Provide the (x, y) coordinate of the cell's center where the given text is located.  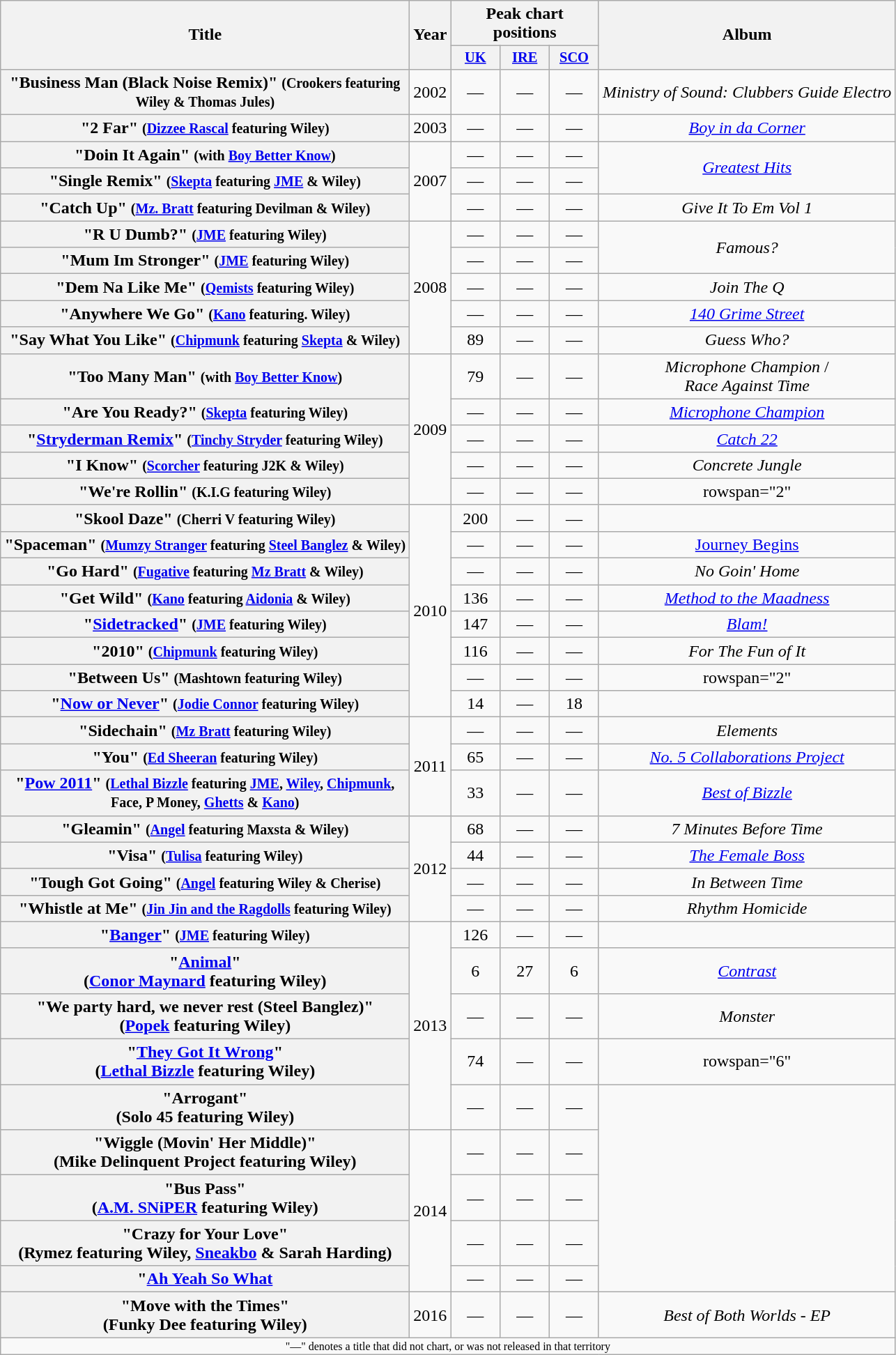
"Pow 2011" (Lethal Bizzle featuring JME, Wiley, Chipmunk, Face, P Money, Ghetts & Kano) (205, 793)
"2 Far" (Dizzee Rascal featuring Wiley) (205, 128)
UK (475, 58)
"Sidetracked" (JME featuring Wiley) (205, 625)
2003 (431, 128)
2016 (431, 1315)
"Gleamin" (Angel featuring Maxsta & Wiley) (205, 829)
2014 (431, 1211)
27 (525, 970)
Guess Who? (747, 340)
136 (475, 598)
"I Know" (Scorcher featuring J2K & Wiley) (205, 465)
89 (475, 340)
"Business Man (Black Noise Remix)" (Crookers featuring Wiley & Thomas Jules) (205, 92)
"Sidechain" (Mz Bratt featuring Wiley) (205, 730)
"They Got It Wrong"(Lethal Bizzle featuring Wiley) (205, 1062)
"Move with the Times"(Funky Dee featuring Wiley) (205, 1315)
Contrast (747, 970)
"2010" (Chipmunk featuring Wiley) (205, 651)
"Dem Na Like Me" (Qemists featuring Wiley) (205, 287)
7 Minutes Before Time (747, 829)
147 (475, 625)
Microphone Champion (747, 412)
In Between Time (747, 882)
2002 (431, 92)
Microphone Champion / Race Against Time (747, 376)
Peak chart positions (525, 24)
44 (475, 855)
Catch 22 (747, 438)
Join The Q (747, 287)
Monster (747, 1016)
"Go Hard" (Fugative featuring Mz Bratt & Wiley) (205, 572)
"You" (Ed Sheeran featuring Wiley) (205, 757)
"Skool Daze" (Cherri V featuring Wiley) (205, 518)
rowspan="6" (747, 1062)
"Animal"(Conor Maynard featuring Wiley) (205, 970)
"Too Many Man" (with Boy Better Know) (205, 376)
2010 (431, 611)
"Arrogant"(Solo 45 featuring Wiley) (205, 1107)
No Goin' Home (747, 572)
SCO (574, 58)
Album (747, 35)
"Visa" (Tulisa featuring Wiley) (205, 855)
"Say What You Like" (Chipmunk featuring Skepta & Wiley) (205, 340)
IRE (525, 58)
Title (205, 35)
140 Grime Street (747, 314)
Give It To Em Vol 1 (747, 208)
126 (475, 935)
"Crazy for Your Love"(Rymez featuring Wiley, Sneakbo & Sarah Harding) (205, 1243)
"R U Dumb?" (JME featuring Wiley) (205, 234)
Method to the Maadness (747, 598)
74 (475, 1062)
"Bus Pass"(A.M. SNiPER featuring Wiley) (205, 1197)
Journey Begins (747, 544)
"Mum Im Stronger" (JME featuring Wiley) (205, 261)
14 (475, 704)
2009 (431, 429)
"Doin It Again" (with Boy Better Know) (205, 155)
"Anywhere We Go" (Kano featuring. Wiley) (205, 314)
Blam! (747, 625)
"—" denotes a title that did not chart, or was not released in that territory (448, 1346)
"Ah Yeah So What (205, 1279)
"We party hard, we never rest (Steel Banglez)"(Popek featuring Wiley) (205, 1016)
2011 (431, 767)
"Spaceman" (Mumzy Stranger featuring Steel Banglez & Wiley) (205, 544)
"Now or Never" (Jodie Connor featuring Wiley) (205, 704)
Elements (747, 730)
2008 (431, 287)
"Stryderman Remix" (Tinchy Stryder featuring Wiley) (205, 438)
65 (475, 757)
"Between Us" (Mashtown featuring Wiley) (205, 677)
"Whistle at Me" (Jin Jin and the Ragdolls featuring Wiley) (205, 908)
68 (475, 829)
Best of Both Worlds - EP (747, 1315)
Rhythm Homicide (747, 908)
200 (475, 518)
2013 (431, 1025)
Boy in da Corner (747, 128)
116 (475, 651)
The Female Boss (747, 855)
Best of Bizzle (747, 793)
Greatest Hits (747, 168)
2012 (431, 868)
2007 (431, 181)
"Tough Got Going" (Angel featuring Wiley & Cherise) (205, 882)
79 (475, 376)
"Catch Up" (Mz. Bratt featuring Devilman & Wiley) (205, 208)
"Banger" (JME featuring Wiley) (205, 935)
18 (574, 704)
"Get Wild" (Kano featuring Aidonia & Wiley) (205, 598)
No. 5 Collaborations Project (747, 757)
Famous? (747, 247)
"Are You Ready?" (Skepta featuring Wiley) (205, 412)
Year (431, 35)
Concrete Jungle (747, 465)
"Single Remix" (Skepta featuring JME & Wiley) (205, 181)
For The Fun of It (747, 651)
"We're Rollin" (K.I.G featuring Wiley) (205, 491)
Ministry of Sound: Clubbers Guide Electro (747, 92)
33 (475, 793)
"Wiggle (Movin' Her Middle)"(Mike Delinquent Project featuring Wiley) (205, 1153)
